Determine the (x, y) coordinate at the center of the cell enclosing the given text.  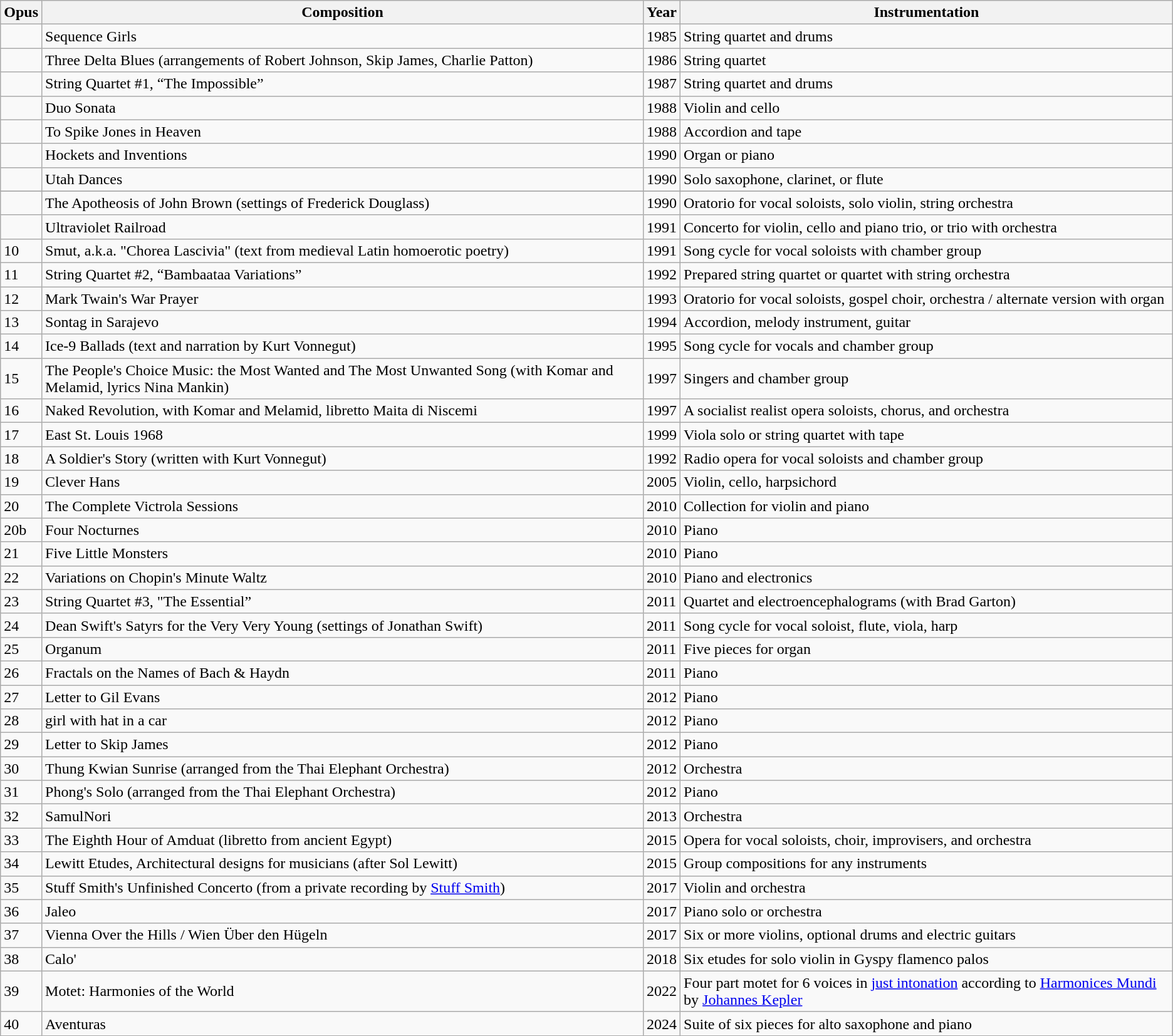
Four Nocturnes (343, 530)
Motet: Harmonies of the World (343, 991)
Dean Swift's Satyrs for the Very Very Young (settings of Jonathan Swift) (343, 625)
17 (21, 435)
Quartet and electroencephalograms (with Brad Garton) (927, 601)
Ice-9 Ballads (text and narration by Kurt Vonnegut) (343, 346)
32 (21, 816)
Singers and chamber group (927, 378)
Vienna Over the Hills / Wien Über den Hügeln (343, 935)
1995 (662, 346)
Three Delta Blues (arrangements of Robert Johnson, Skip James, Charlie Patton) (343, 60)
Calo' (343, 959)
The Complete Victrola Sessions (343, 506)
Smut, a.k.a. "Chorea Lascivia" (text from medieval Latin homoerotic poetry) (343, 251)
Song cycle for vocal soloists with chamber group (927, 251)
A socialist realist opera soloists, chorus, and orchestra (927, 411)
Year (662, 13)
Instrumentation (927, 13)
Six etudes for solo violin in Gyspy flamenco palos (927, 959)
Collection for violin and piano (927, 506)
Hockets and Inventions (343, 155)
39 (21, 991)
East St. Louis 1968 (343, 435)
20 (21, 506)
30 (21, 769)
The Apotheosis of John Brown (settings of Frederick Douglass) (343, 203)
Composition (343, 13)
33 (21, 840)
Song cycle for vocal soloist, flute, viola, harp (927, 625)
Viola solo or string quartet with tape (927, 435)
Violin, cello, harpsichord (927, 482)
The Eighth Hour of Amduat (libretto from ancient Egypt) (343, 840)
37 (21, 935)
Radio opera for vocal soloists and chamber group (927, 458)
Opus (21, 13)
Concerto for violin, cello and piano trio, or trio with orchestra (927, 227)
26 (21, 673)
40 (21, 1023)
Violin and orchestra (927, 888)
24 (21, 625)
10 (21, 251)
Organum (343, 649)
1999 (662, 435)
String Quartet #3, "The Essential” (343, 601)
Variations on Chopin's Minute Waltz (343, 578)
2018 (662, 959)
String Quartet #1, “The Impossible” (343, 84)
27 (21, 697)
Duo Sonata (343, 108)
Accordion, melody instrument, guitar (927, 323)
Organ or piano (927, 155)
Opera for vocal soloists, choir, improvisers, and orchestra (927, 840)
Prepared string quartet or quartet with string orchestra (927, 274)
Aventuras (343, 1023)
Sequence Girls (343, 36)
Oratorio for vocal soloists, solo violin, string orchestra (927, 203)
12 (21, 299)
18 (21, 458)
Solo saxophone, clarinet, or flute (927, 179)
Accordion and tape (927, 132)
13 (21, 323)
To Spike Jones in Heaven (343, 132)
25 (21, 649)
String quartet (927, 60)
Utah Dances (343, 179)
Five Little Monsters (343, 554)
1994 (662, 323)
The People's Choice Music: the Most Wanted and The Most Unwanted Song (with Komar and Melamid, lyrics Nina Mankin) (343, 378)
girl with hat in a car (343, 721)
35 (21, 888)
23 (21, 601)
34 (21, 864)
Thung Kwian Sunrise (arranged from the Thai Elephant Orchestra) (343, 769)
Stuff Smith's Unfinished Concerto (from a private recording by Stuff Smith) (343, 888)
1993 (662, 299)
16 (21, 411)
1985 (662, 36)
Piano and electronics (927, 578)
14 (21, 346)
Mark Twain's War Prayer (343, 299)
31 (21, 792)
Violin and cello (927, 108)
11 (21, 274)
A Soldier's Story (written with Kurt Vonnegut) (343, 458)
Letter to Skip James (343, 745)
Ultraviolet Railroad (343, 227)
2024 (662, 1023)
Song cycle for vocals and chamber group (927, 346)
2022 (662, 991)
Piano solo or orchestra (927, 911)
15 (21, 378)
Group compositions for any instruments (927, 864)
Oratorio for vocal soloists, gospel choir, orchestra / alternate version with organ (927, 299)
Lewitt Etudes, Architectural designs for musicians (after Sol Lewitt) (343, 864)
38 (21, 959)
28 (21, 721)
String Quartet #2, “Bambaataa Variations” (343, 274)
Fractals on the Names of Bach & Haydn (343, 673)
Four part motet for 6 voices in just intonation according to Harmonices Mundi by Johannes Kepler (927, 991)
19 (21, 482)
Naked Revolution, with Komar and Melamid, libretto Maita di Niscemi (343, 411)
Five pieces for organ (927, 649)
SamulNori (343, 816)
Suite of six pieces for alto saxophone and piano (927, 1023)
1986 (662, 60)
Sontag in Sarajevo (343, 323)
2013 (662, 816)
20b (21, 530)
Phong's Solo (arranged from the Thai Elephant Orchestra) (343, 792)
36 (21, 911)
21 (21, 554)
1987 (662, 84)
Jaleo (343, 911)
22 (21, 578)
Six or more violins, optional drums and electric guitars (927, 935)
2005 (662, 482)
29 (21, 745)
Clever Hans (343, 482)
Letter to Gil Evans (343, 697)
